Return [x, y] of the center of cell containing provided text 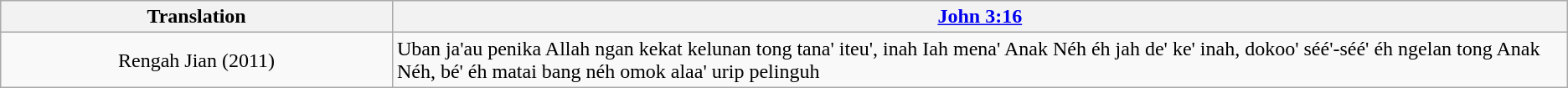
Rengah Jian (2011) [197, 60]
Translation [197, 17]
John 3:16 [980, 17]
